Find where the given text appears and provide that cell's center as [x, y] coordinate. 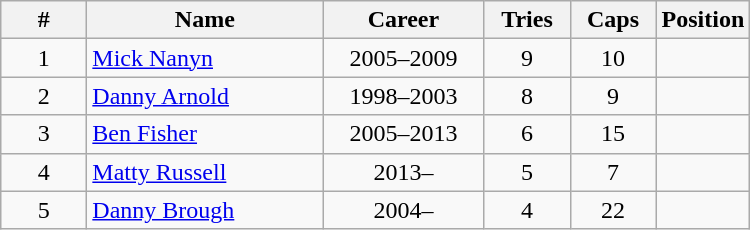
Name [205, 20]
6 [527, 134]
3 [44, 134]
15 [613, 134]
Ben Fisher [205, 134]
2013– [404, 172]
7 [613, 172]
Position [703, 20]
Danny Brough [205, 210]
2004– [404, 210]
Tries [527, 20]
2005–2013 [404, 134]
Mick Nanyn [205, 58]
# [44, 20]
Career [404, 20]
Matty Russell [205, 172]
Caps [613, 20]
22 [613, 210]
2005–2009 [404, 58]
Danny Arnold [205, 96]
1998–2003 [404, 96]
2 [44, 96]
10 [613, 58]
1 [44, 58]
8 [527, 96]
